Provide the (x, y) coordinate of the cell's center where the given text is located.  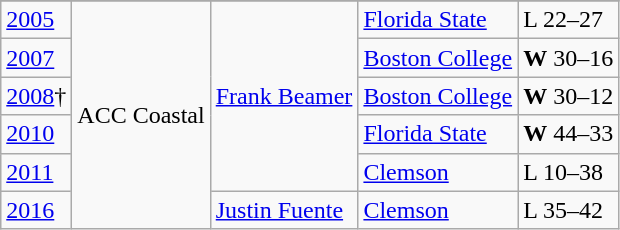
ACC Coastal (141, 115)
L 35–42 (568, 210)
L 10–38 (568, 172)
L 22–27 (568, 20)
2008† (36, 96)
Justin Fuente (284, 210)
2005 (36, 20)
2016 (36, 210)
W 44–33 (568, 134)
Frank Beamer (284, 96)
W 30–12 (568, 96)
W 30–16 (568, 58)
2010 (36, 134)
2011 (36, 172)
2007 (36, 58)
